Locate the cell with the specified text and output its [x, y] center coordinate. 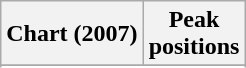
Chart (2007) [72, 34]
Peakpositions [194, 34]
